Detect which cell encompasses the target text, then output its (x, y) center coordinate. 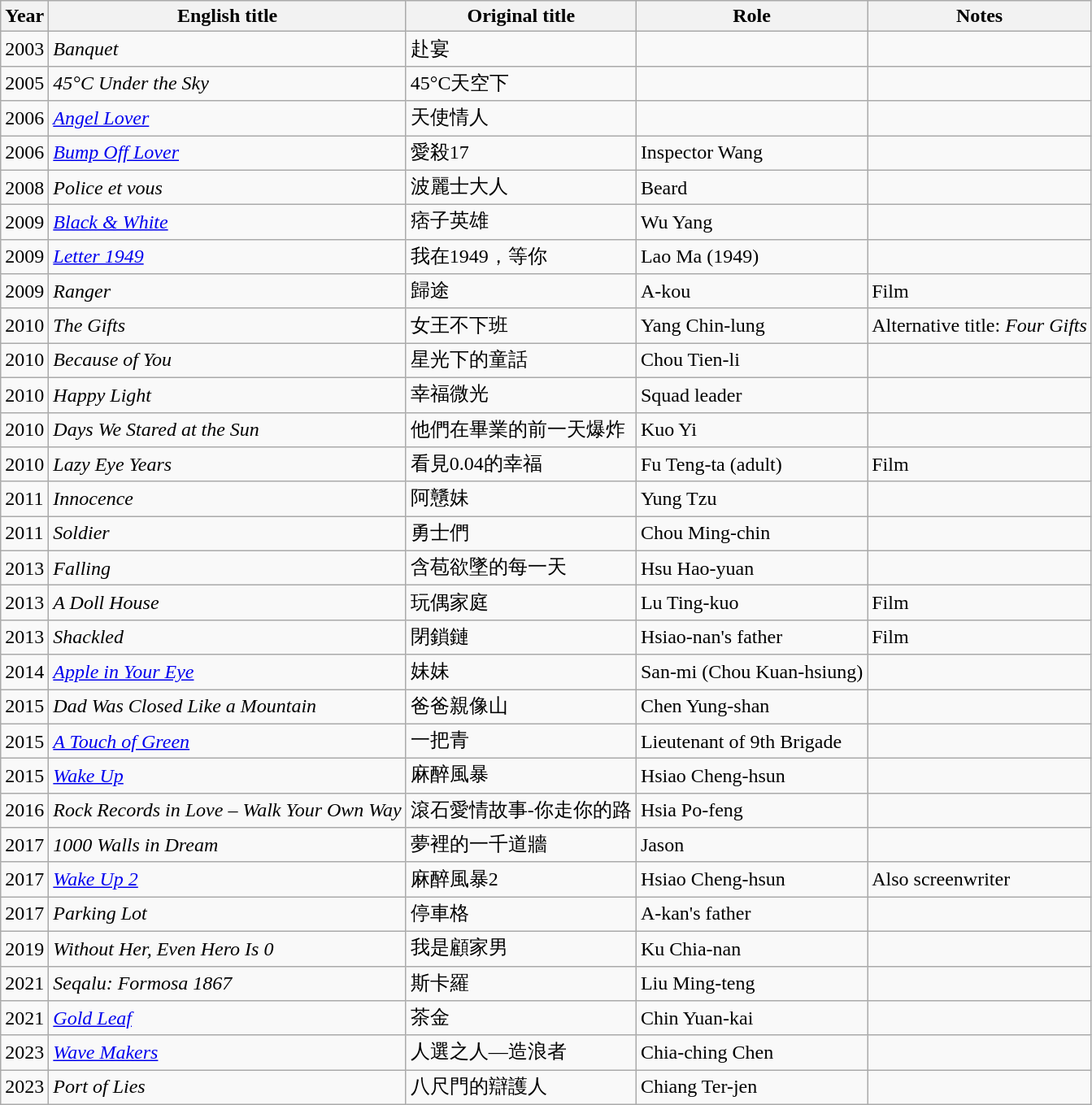
Hsiao-nan's father (751, 637)
Original title (520, 16)
Kuo Yi (751, 429)
爸爸親像山 (520, 707)
Dad Was Closed Like a Mountain (228, 707)
A Touch of Green (228, 742)
他們在畢業的前一天爆炸 (520, 429)
麻醉風暴 (520, 776)
一把青 (520, 742)
Chou Ming-chin (751, 533)
Chin Yuan-kai (751, 1018)
夢裡的一千道牆 (520, 846)
八尺門的辯護人 (520, 1088)
2019 (24, 948)
Year (24, 16)
愛殺17 (520, 153)
Chou Tien-li (751, 361)
Falling (228, 568)
阿戇妹 (520, 499)
含苞欲墜的每一天 (520, 568)
Happy Light (228, 395)
Hsu Hao-yuan (751, 568)
斯卡羅 (520, 984)
Ranger (228, 291)
Squad leader (751, 395)
妹妹 (520, 672)
Yung Tzu (751, 499)
Also screenwriter (980, 880)
Role (751, 16)
Lao Ma (1949) (751, 257)
45°C Under the Sky (228, 83)
2005 (24, 83)
Rock Records in Love – Walk Your Own Way (228, 810)
Wake Up 2 (228, 880)
2008 (24, 187)
我在1949，等你 (520, 257)
麻醉風暴2 (520, 880)
Wu Yang (751, 223)
A-kou (751, 291)
閉鎖鏈 (520, 637)
Inspector Wang (751, 153)
45°C天空下 (520, 83)
English title (228, 16)
Soldier (228, 533)
2014 (24, 672)
Chiang Ter-jen (751, 1088)
女王不下班 (520, 325)
Alternative title: Four Gifts (980, 325)
玩偶家庭 (520, 603)
歸途 (520, 291)
滾石愛情故事-你走你的路 (520, 810)
星光下的童話 (520, 361)
Shackled (228, 637)
Because of You (228, 361)
Days We Stared at the Sun (228, 429)
The Gifts (228, 325)
勇士們 (520, 533)
我是顧家男 (520, 948)
Lazy Eye Years (228, 465)
痞子英雄 (520, 223)
Parking Lot (228, 914)
Gold Leaf (228, 1018)
停車格 (520, 914)
Hsia Po-feng (751, 810)
Banquet (228, 49)
Wave Makers (228, 1052)
2016 (24, 810)
Beard (751, 187)
San-mi (Chou Kuan-hsiung) (751, 672)
波麗士大人 (520, 187)
Black & White (228, 223)
Angel Lover (228, 119)
Police et vous (228, 187)
A-kan's father (751, 914)
Innocence (228, 499)
人選之人—造浪者 (520, 1052)
天使情人 (520, 119)
2003 (24, 49)
A Doll House (228, 603)
Wake Up (228, 776)
Without Her, Even Hero Is 0 (228, 948)
Notes (980, 16)
看見0.04的幸福 (520, 465)
Lu Ting-kuo (751, 603)
幸福微光 (520, 395)
茶金 (520, 1018)
Yang Chin-lung (751, 325)
Ku Chia-nan (751, 948)
Chen Yung-shan (751, 707)
Chia-ching Chen (751, 1052)
Seqalu: Formosa 1867 (228, 984)
Apple in Your Eye (228, 672)
Port of Lies (228, 1088)
Lieutenant of 9th Brigade (751, 742)
Liu Ming-teng (751, 984)
Bump Off Lover (228, 153)
Jason (751, 846)
1000 Walls in Dream (228, 846)
赴宴 (520, 49)
Letter 1949 (228, 257)
Fu Teng-ta (adult) (751, 465)
